Scan for the cell matching the given text and deliver its [x, y] coordinate at center. 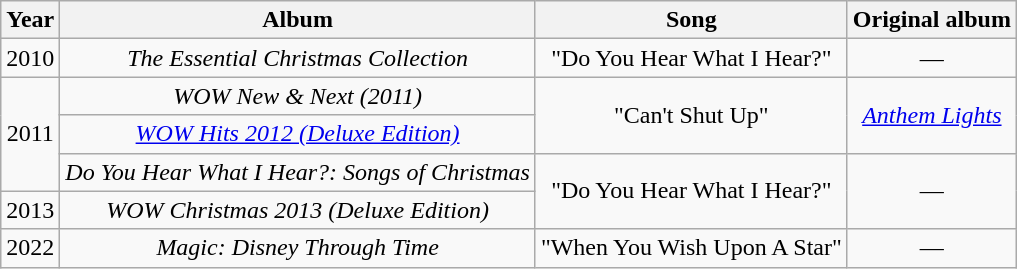
Magic: Disney Through Time [298, 248]
Do You Hear What I Hear?: Songs of Christmas [298, 172]
"When You Wish Upon A Star" [691, 248]
WOW New & Next (2011) [298, 96]
Year [30, 20]
Song [691, 20]
2013 [30, 210]
2010 [30, 58]
"Can't Shut Up" [691, 115]
2022 [30, 248]
WOW Hits 2012 (Deluxe Edition) [298, 134]
Album [298, 20]
WOW Christmas 2013 (Deluxe Edition) [298, 210]
Anthem Lights [932, 115]
The Essential Christmas Collection [298, 58]
Original album [932, 20]
2011 [30, 134]
